Capture the cell that displays the provided text and extract its (x, y) central coordinate. 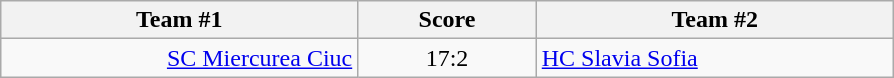
Score (447, 20)
SC Miercurea Ciuc (180, 58)
17:2 (447, 58)
Team #1 (180, 20)
Team #2 (714, 20)
HC Slavia Sofia (714, 58)
